Pinpoint the cell where the given text exists, returning its [X, Y] midpoint coordinate. 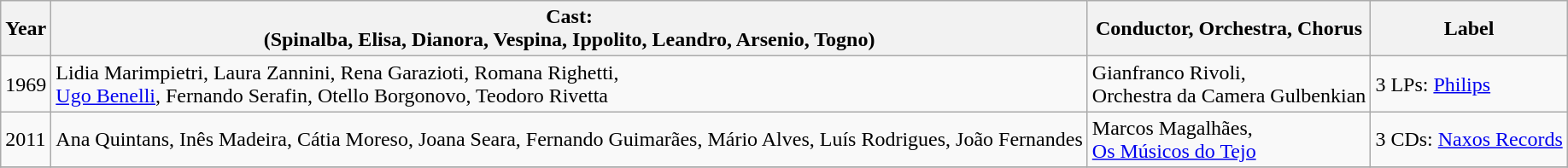
Ana Quintans, Inês Madeira, Cátia Moreso, Joana Seara, Fernando Guimarães, Mário Alves, Luís Rodrigues, João Fernandes [569, 140]
Label [1469, 29]
2011 [26, 140]
Year [26, 29]
1969 [26, 84]
Gianfranco Rivoli,Orchestra da Camera Gulbenkian [1229, 84]
Lidia Marimpietri, Laura Zannini, Rena Garazioti, Romana Righetti,Ugo Benelli, Fernando Serafin, Otello Borgonovo, Teodoro Rivetta [569, 84]
Conductor, Orchestra, Chorus [1229, 29]
Cast:(Spinalba, Elisa, Dianora, Vespina, Ippolito, Leandro, Arsenio, Togno) [569, 29]
3 LPs: Philips [1469, 84]
Marcos Magalhães,Os Músicos do Tejo [1229, 140]
3 CDs: Naxos Records [1469, 140]
